Identify which cell holds the provided text, then report its (x, y) central coordinate. 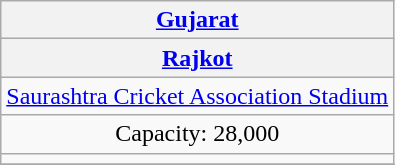
Saurashtra Cricket Association Stadium (198, 96)
Capacity: 28,000 (198, 134)
Rajkot (198, 58)
Gujarat (198, 20)
